Detect which cell encompasses the target text, then output its (x, y) center coordinate. 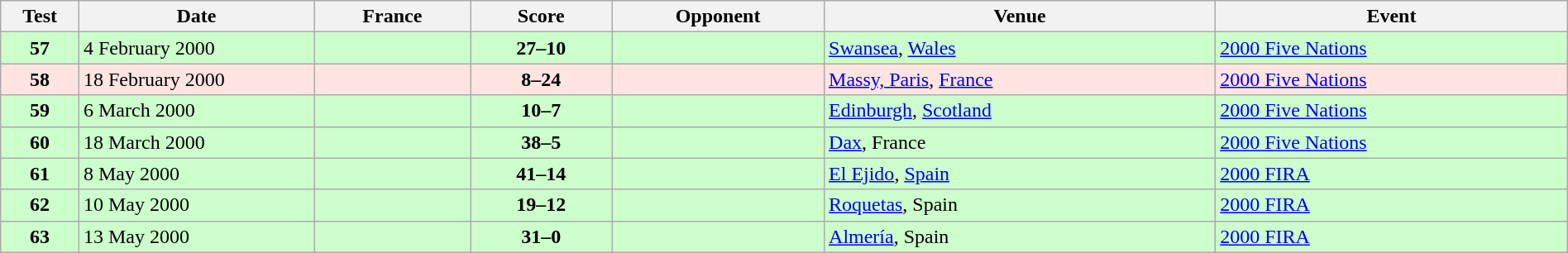
13 May 2000 (196, 236)
El Ejido, Spain (1021, 174)
Massy, Paris, France (1021, 79)
Opponent (718, 17)
63 (40, 236)
18 February 2000 (196, 79)
Dax, France (1021, 142)
8 May 2000 (196, 174)
59 (40, 111)
19–12 (541, 205)
Almería, Spain (1021, 236)
France (392, 17)
38–5 (541, 142)
4 February 2000 (196, 48)
Venue (1021, 17)
31–0 (541, 236)
60 (40, 142)
62 (40, 205)
10 May 2000 (196, 205)
Swansea, Wales (1021, 48)
8–24 (541, 79)
10–7 (541, 111)
6 March 2000 (196, 111)
Date (196, 17)
61 (40, 174)
18 March 2000 (196, 142)
41–14 (541, 174)
27–10 (541, 48)
58 (40, 79)
57 (40, 48)
Roquetas, Spain (1021, 205)
Score (541, 17)
Event (1392, 17)
Edinburgh, Scotland (1021, 111)
Test (40, 17)
